Detect which cell encompasses the target text, then output its [x, y] center coordinate. 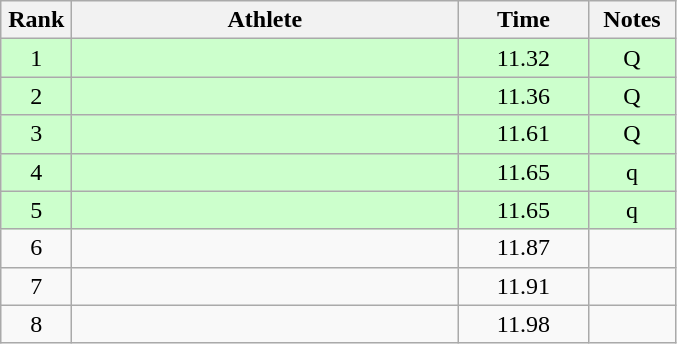
3 [36, 134]
Rank [36, 20]
Time [524, 20]
11.87 [524, 248]
Athlete [265, 20]
6 [36, 248]
11.61 [524, 134]
Notes [632, 20]
2 [36, 96]
11.91 [524, 286]
1 [36, 58]
8 [36, 324]
11.98 [524, 324]
11.32 [524, 58]
5 [36, 210]
11.36 [524, 96]
4 [36, 172]
7 [36, 286]
